From the cell containing the given text, extract its center point as [x, y] coordinate. 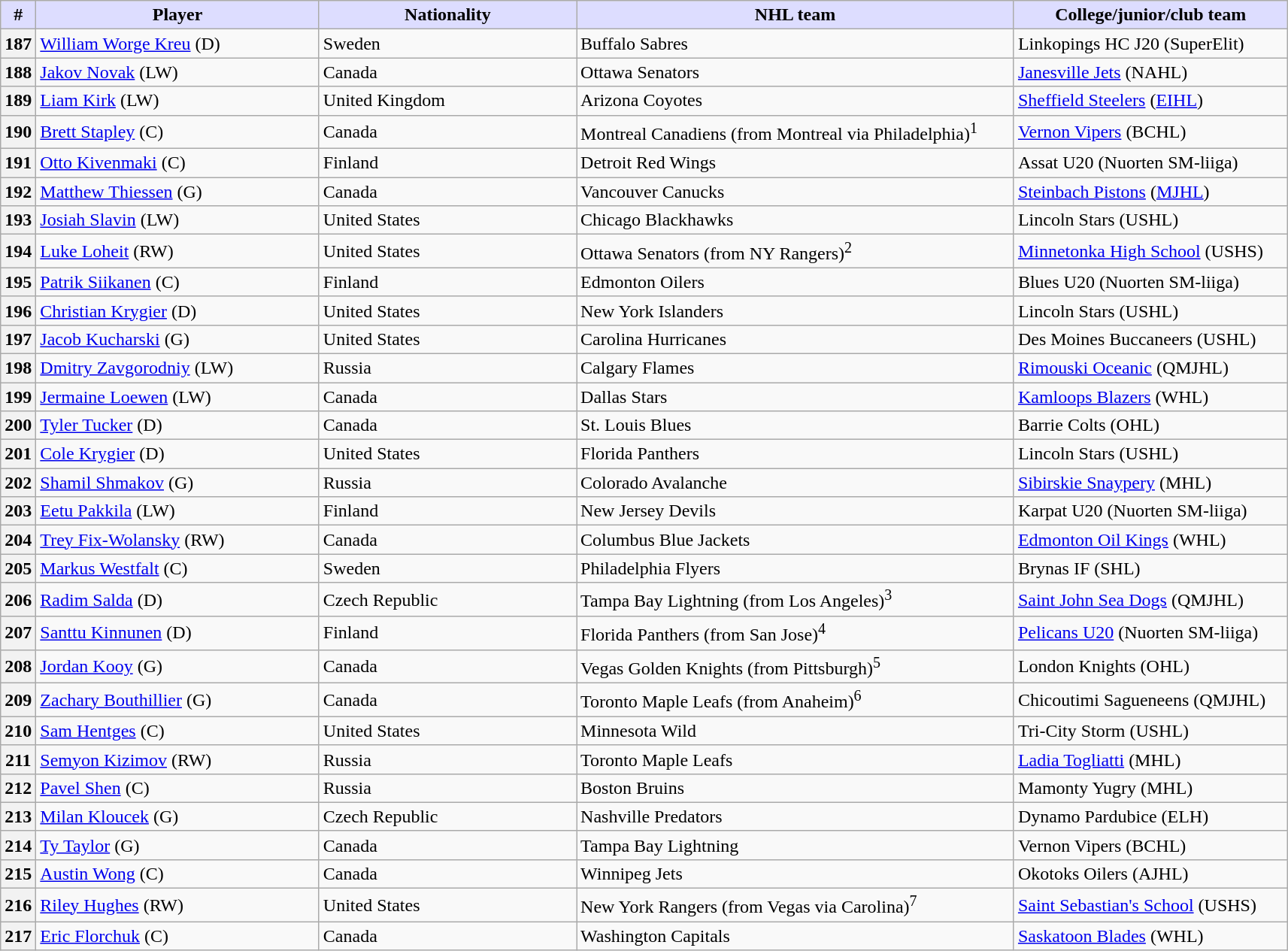
Columbus Blue Jackets [796, 540]
Calgary Flames [796, 368]
Pelicans U20 (Nuorten SM-liiga) [1150, 633]
Zachary Bouthillier (G) [177, 701]
Boston Bruins [796, 788]
Markus Westfalt (C) [177, 568]
New Jersey Devils [796, 511]
195 [18, 282]
William Worge Kreu (D) [177, 44]
St. Louis Blues [796, 426]
Josiah Slavin (LW) [177, 220]
Ty Taylor (G) [177, 845]
Sheffield Steelers (EIHL) [1150, 101]
Jakov Novak (LW) [177, 72]
187 [18, 44]
Luke Loheit (RW) [177, 251]
Des Moines Buccaneers (USHL) [1150, 339]
# [18, 15]
Arizona Coyotes [796, 101]
Jermaine Loewen (LW) [177, 397]
Jacob Kucharski (G) [177, 339]
211 [18, 759]
Nationality [447, 15]
Sibirskie Snaypery (MHL) [1150, 483]
Dallas Stars [796, 397]
Vegas Golden Knights (from Pittsburgh)5 [796, 666]
192 [18, 192]
189 [18, 101]
196 [18, 310]
217 [18, 936]
Ladia Togliatti (MHL) [1150, 759]
194 [18, 251]
201 [18, 454]
Semyon Kizimov (RW) [177, 759]
Okotoks Oilers (AJHL) [1150, 874]
Vancouver Canucks [796, 192]
Austin Wong (C) [177, 874]
193 [18, 220]
Saint Sebastian's School (USHS) [1150, 905]
Rimouski Oceanic (QMJHL) [1150, 368]
Chicoutimi Sagueneens (QMJHL) [1150, 701]
Winnipeg Jets [796, 874]
202 [18, 483]
Nashville Predators [796, 816]
Riley Hughes (RW) [177, 905]
Brett Stapley (C) [177, 132]
College/junior/club team [1150, 15]
New York Islanders [796, 310]
191 [18, 163]
Ottawa Senators (from NY Rangers)2 [796, 251]
Player [177, 15]
Trey Fix-Wolansky (RW) [177, 540]
Chicago Blackhawks [796, 220]
Kamloops Blazers (WHL) [1150, 397]
Radim Salda (D) [177, 600]
188 [18, 72]
Tampa Bay Lightning (from Los Angeles)3 [796, 600]
Toronto Maple Leafs (from Anaheim)6 [796, 701]
New York Rangers (from Vegas via Carolina)7 [796, 905]
214 [18, 845]
Eetu Pakkila (LW) [177, 511]
Liam Kirk (LW) [177, 101]
Philadelphia Flyers [796, 568]
Dynamo Pardubice (ELH) [1150, 816]
199 [18, 397]
Edmonton Oilers [796, 282]
206 [18, 600]
Carolina Hurricanes [796, 339]
Linkopings HC J20 (SuperElit) [1150, 44]
Ottawa Senators [796, 72]
Tyler Tucker (D) [177, 426]
Janesville Jets (NAHL) [1150, 72]
200 [18, 426]
Cole Krygier (D) [177, 454]
210 [18, 731]
Florida Panthers (from San Jose)4 [796, 633]
212 [18, 788]
Brynas IF (SHL) [1150, 568]
Otto Kivenmaki (C) [177, 163]
Edmonton Oil Kings (WHL) [1150, 540]
United Kingdom [447, 101]
Barrie Colts (OHL) [1150, 426]
London Knights (OHL) [1150, 666]
Mamonty Yugry (MHL) [1150, 788]
Shamil Shmakov (G) [177, 483]
190 [18, 132]
Milan Kloucek (G) [177, 816]
215 [18, 874]
Patrik Siikanen (C) [177, 282]
Dmitry Zavgorodniy (LW) [177, 368]
Sam Hentges (C) [177, 731]
Karpat U20 (Nuorten SM-liiga) [1150, 511]
Minnesota Wild [796, 731]
Matthew Thiessen (G) [177, 192]
Santtu Kinnunen (D) [177, 633]
Detroit Red Wings [796, 163]
Saint John Sea Dogs (QMJHL) [1150, 600]
216 [18, 905]
NHL team [796, 15]
Tampa Bay Lightning [796, 845]
204 [18, 540]
205 [18, 568]
Florida Panthers [796, 454]
Eric Florchuk (C) [177, 936]
208 [18, 666]
Buffalo Sabres [796, 44]
Washington Capitals [796, 936]
203 [18, 511]
Pavel Shen (C) [177, 788]
213 [18, 816]
Minnetonka High School (USHS) [1150, 251]
Toronto Maple Leafs [796, 759]
Steinbach Pistons (MJHL) [1150, 192]
209 [18, 701]
207 [18, 633]
Jordan Kooy (G) [177, 666]
Christian Krygier (D) [177, 310]
Colorado Avalanche [796, 483]
Assat U20 (Nuorten SM-liiga) [1150, 163]
Blues U20 (Nuorten SM-liiga) [1150, 282]
198 [18, 368]
Montreal Canadiens (from Montreal via Philadelphia)1 [796, 132]
Saskatoon Blades (WHL) [1150, 936]
Tri-City Storm (USHL) [1150, 731]
197 [18, 339]
